Return [X, Y] of the center of cell containing provided text 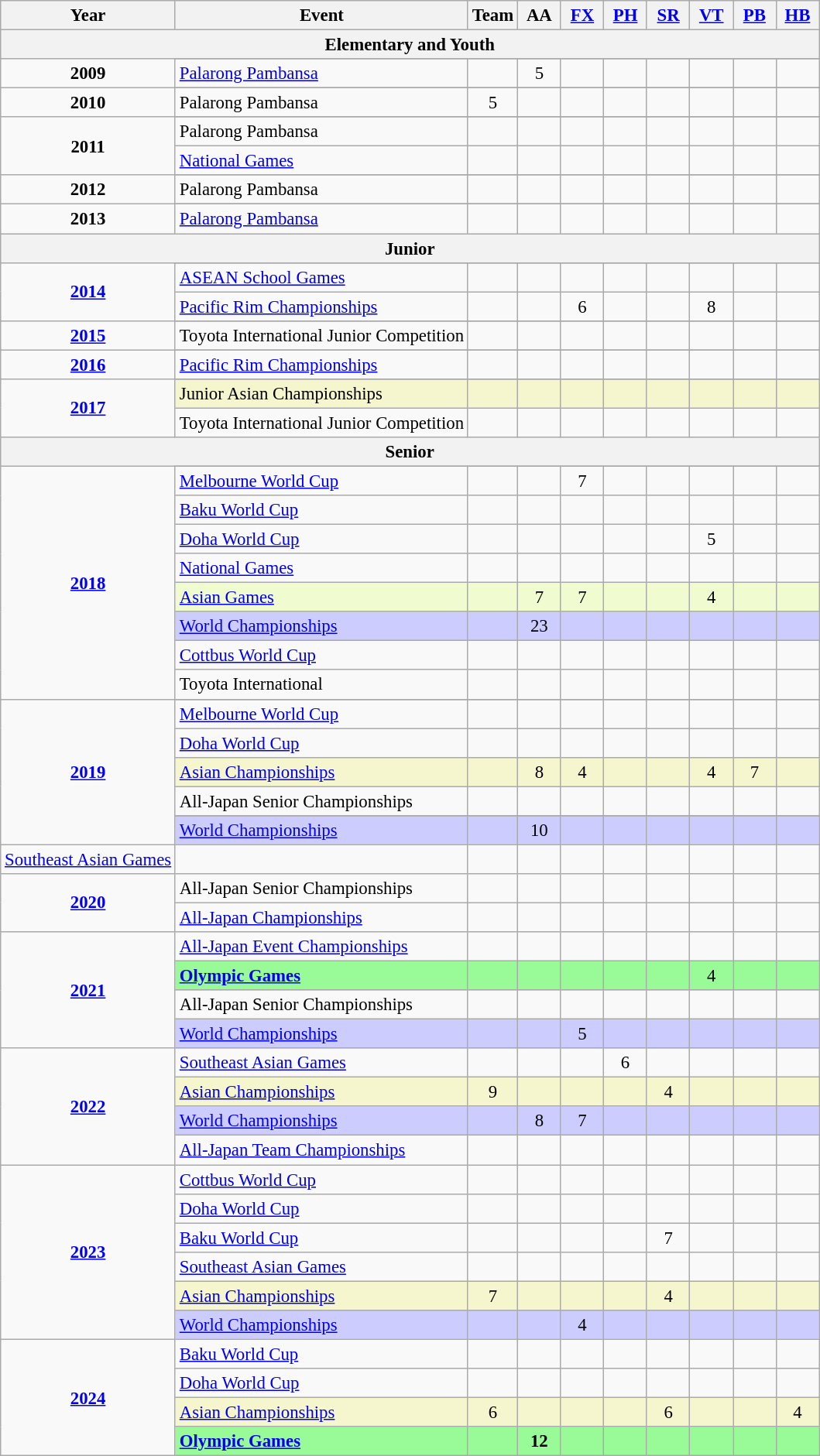
Event [321, 15]
2013 [88, 219]
Junior [410, 248]
2022 [88, 1106]
2016 [88, 365]
PH [626, 15]
2020 [88, 903]
2017 [88, 409]
10 [540, 831]
ASEAN School Games [321, 277]
All-Japan Event Championships [321, 947]
Asian Games [321, 598]
SR [668, 15]
12 [540, 1441]
All-Japan Championships [321, 917]
AA [540, 15]
2024 [88, 1397]
2009 [88, 74]
Elementary and Youth [410, 45]
HB [798, 15]
2015 [88, 335]
2023 [88, 1252]
Junior Asian Championships [321, 394]
2021 [88, 990]
2014 [88, 291]
2018 [88, 582]
FX [582, 15]
Senior [410, 452]
All-Japan Team Championships [321, 1150]
VT [712, 15]
2011 [88, 146]
2019 [88, 772]
2010 [88, 103]
Toyota International [321, 685]
Year [88, 15]
Team [492, 15]
2012 [88, 190]
23 [540, 626]
9 [492, 1092]
PB [755, 15]
